Capture the cell that displays the provided text and extract its [x, y] central coordinate. 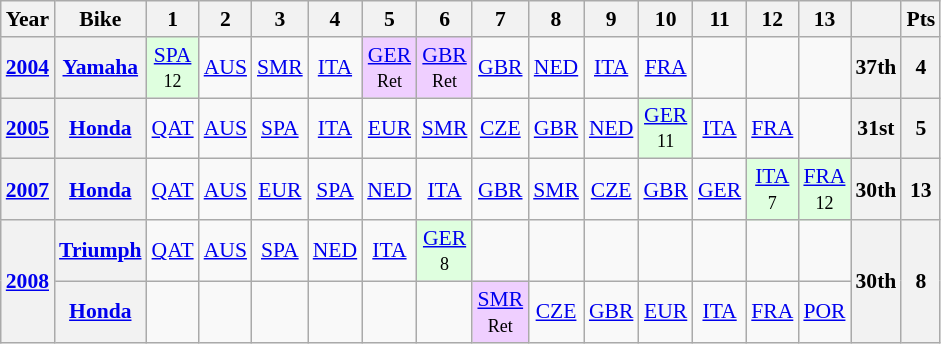
2005 [28, 128]
3 [280, 19]
10 [666, 19]
SMRRet [500, 312]
2008 [28, 281]
GERRet [389, 68]
9 [612, 19]
GER8 [445, 250]
2 [226, 19]
Bike [100, 19]
GBRRet [445, 68]
31st [876, 128]
37th [876, 68]
Yamaha [100, 68]
Triumph [100, 250]
Pts [920, 19]
SPA12 [173, 68]
12 [772, 19]
POR [824, 312]
11 [720, 19]
2004 [28, 68]
1 [173, 19]
FRA12 [824, 190]
ITA7 [772, 190]
6 [445, 19]
GER [720, 190]
7 [500, 19]
Year [28, 19]
2007 [28, 190]
GER11 [666, 128]
